Find where the given text appears and provide that cell's center as [x, y] coordinate. 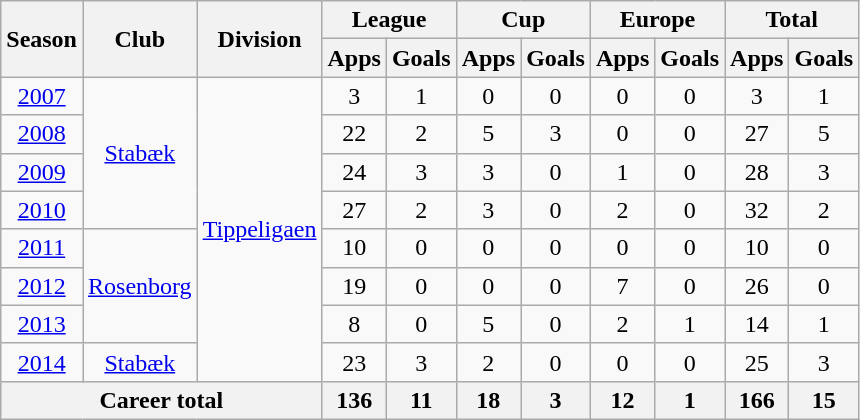
12 [622, 400]
8 [354, 324]
Career total [162, 400]
15 [824, 400]
Europe [657, 20]
Season [42, 39]
22 [354, 134]
League [389, 20]
2012 [42, 286]
2010 [42, 210]
Club [140, 39]
28 [757, 172]
2011 [42, 248]
2008 [42, 134]
19 [354, 286]
23 [354, 362]
7 [622, 286]
Tippeligaen [260, 229]
2014 [42, 362]
25 [757, 362]
166 [757, 400]
136 [354, 400]
Cup [523, 20]
2007 [42, 96]
14 [757, 324]
26 [757, 286]
Rosenborg [140, 286]
2013 [42, 324]
32 [757, 210]
2009 [42, 172]
24 [354, 172]
Total [792, 20]
Division [260, 39]
18 [488, 400]
11 [421, 400]
